Determine the [x, y] coordinate at the center of the cell enclosing the given text.  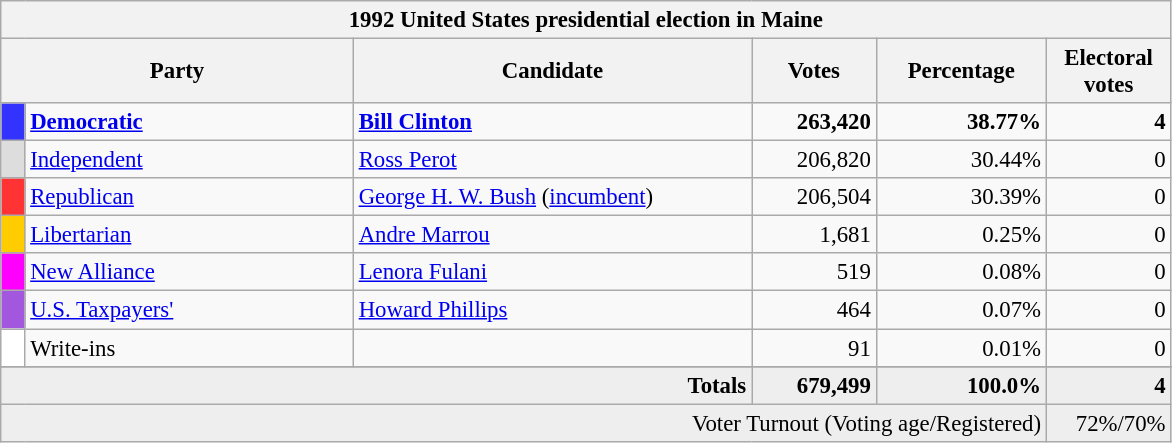
0.25% [961, 235]
Independent [189, 160]
38.77% [961, 122]
Republican [189, 197]
Votes [814, 72]
206,820 [814, 160]
206,504 [814, 197]
519 [814, 273]
0.08% [961, 273]
Write-ins [189, 348]
Andre Marrou [552, 235]
72%/70% [1108, 423]
Howard Phillips [552, 310]
Percentage [961, 72]
30.44% [961, 160]
George H. W. Bush (incumbent) [552, 197]
Party [178, 72]
91 [814, 348]
Libertarian [189, 235]
New Alliance [189, 273]
Electoral votes [1108, 72]
1992 United States presidential election in Maine [586, 20]
263,420 [814, 122]
30.39% [961, 197]
464 [814, 310]
U.S. Taxpayers' [189, 310]
Bill Clinton [552, 122]
0.07% [961, 310]
Candidate [552, 72]
Totals [376, 385]
Ross Perot [552, 160]
0.01% [961, 348]
1,681 [814, 235]
679,499 [814, 385]
Lenora Fulani [552, 273]
Democratic [189, 122]
100.0% [961, 385]
Voter Turnout (Voting age/Registered) [524, 423]
